From the cell containing the given text, extract its center point as [X, Y] coordinate. 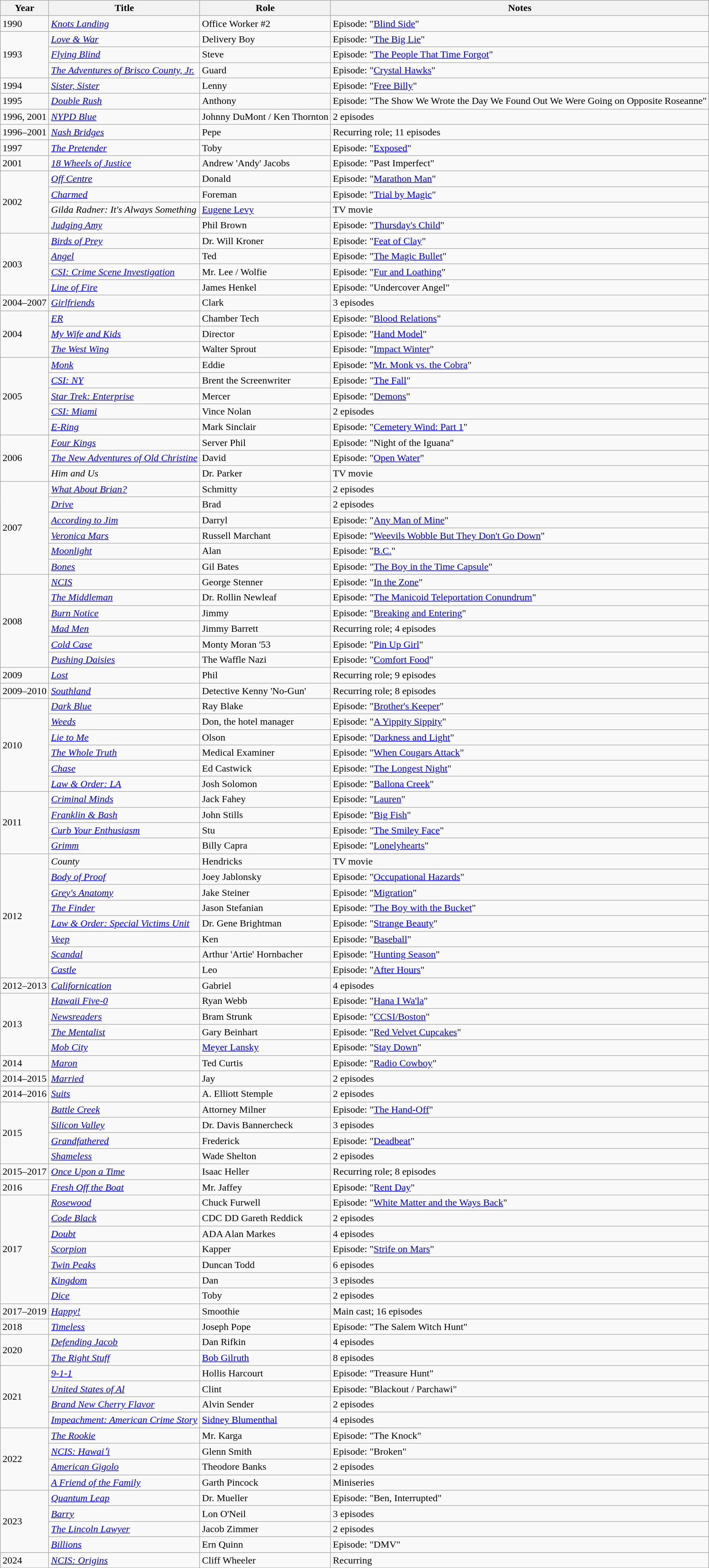
Duncan Todd [265, 1265]
2007 [24, 528]
Recurring [520, 1560]
Jimmy Barrett [265, 629]
Grey's Anatomy [124, 892]
Episode: "Strife on Mars" [520, 1249]
Grimm [124, 846]
Law & Order: Special Victims Unit [124, 923]
Detective Kenny 'No-Gun' [265, 691]
Married [124, 1078]
Episode: "Undercover Angel" [520, 287]
Glenn Smith [265, 1451]
Veep [124, 939]
Ted Curtis [265, 1063]
Dan [265, 1280]
Episode: "A Yippity Sippity" [520, 722]
Veronica Mars [124, 536]
Weeds [124, 722]
Burn Notice [124, 613]
Miniseries [520, 1482]
Episode: "Night of the Iguana" [520, 442]
Main cast; 16 episodes [520, 1311]
Episode: "In the Zone" [520, 582]
Angel [124, 256]
Dr. Davis Bannercheck [265, 1125]
American Gigolo [124, 1467]
Happy! [124, 1311]
Dr. Rollin Newleaf [265, 598]
According to Jim [124, 520]
2014–2015 [24, 1078]
Jake Steiner [265, 892]
Episode: "Marathon Man" [520, 179]
Dan Rifkin [265, 1342]
Eugene Levy [265, 210]
Episode: "Free Billy" [520, 86]
Joseph Pope [265, 1327]
A Friend of the Family [124, 1482]
Episode: "After Hours" [520, 970]
Episode: "B.C." [520, 551]
2002 [24, 202]
Walter Sprout [265, 349]
Chuck Furwell [265, 1203]
Episode: "Comfort Food" [520, 659]
Episode: "CCSI/Boston" [520, 1017]
2010 [24, 745]
Girlfriends [124, 303]
Title [124, 8]
CSI: Crime Scene Investigation [124, 272]
1994 [24, 86]
Monty Moran '53 [265, 644]
Gabriel [265, 986]
Him and Us [124, 474]
Ray Blake [265, 706]
2001 [24, 163]
Episode: "White Matter and the Ways Back" [520, 1203]
Episode: "Baseball" [520, 939]
The Rookie [124, 1435]
Director [265, 334]
Andrew 'Andy' Jacobs [265, 163]
Grandfathered [124, 1140]
Schmitty [265, 489]
Episode: "When Cougars Attack" [520, 753]
Episode: "Feat of Clay" [520, 241]
Double Rush [124, 101]
Episode: "The Fall" [520, 380]
Ern Quinn [265, 1544]
Episode: "Strange Beauty" [520, 923]
The Pretender [124, 148]
ADA Alan Markes [265, 1234]
Brad [265, 505]
Episode: "Blood Relations" [520, 318]
Episode: "The Hand-Off" [520, 1109]
2016 [24, 1187]
The Waffle Nazi [265, 659]
2004 [24, 334]
Shameless [124, 1156]
Barry [124, 1513]
2015 [24, 1133]
2017–2019 [24, 1311]
Hendricks [265, 861]
Recurring role; 9 episodes [520, 675]
Medical Examiner [265, 753]
9-1-1 [124, 1373]
Maron [124, 1063]
NYPD Blue [124, 117]
Episode: "The People That Time Forgot" [520, 55]
The Finder [124, 908]
Scorpion [124, 1249]
Episode: "The Boy with the Bucket" [520, 908]
Olson [265, 737]
Gilda Radner: It's Always Something [124, 210]
Dr. Gene Brightman [265, 923]
2009 [24, 675]
Mercer [265, 396]
Episode: "Ben, Interrupted" [520, 1498]
Mob City [124, 1048]
Drive [124, 505]
Episode: "Trial by Magic" [520, 194]
Cold Case [124, 644]
Alvin Sender [265, 1404]
Episode: "Treasure Hunt" [520, 1373]
Battle Creek [124, 1109]
Law & Order: LA [124, 784]
Ed Castwick [265, 768]
2018 [24, 1327]
Brand New Cherry Flavor [124, 1404]
Eddie [265, 365]
Rosewood [124, 1203]
Charmed [124, 194]
Lie to Me [124, 737]
Year [24, 8]
2023 [24, 1521]
Flying Blind [124, 55]
Fresh Off the Boat [124, 1187]
Lenny [265, 86]
8 episodes [520, 1358]
Episode: "Hunting Season" [520, 955]
Vince Nolan [265, 411]
Sister, Sister [124, 86]
The New Adventures of Old Christine [124, 458]
Episode: "Big Fish" [520, 815]
Garth Pincock [265, 1482]
Suits [124, 1094]
Recurring role; 4 episodes [520, 629]
Episode: "Blackout / Parchawi" [520, 1389]
2020 [24, 1350]
Recurring role; 11 episodes [520, 132]
Episode: "Migration" [520, 892]
Monk [124, 365]
Timeless [124, 1327]
Kapper [265, 1249]
Stu [265, 830]
2012–2013 [24, 986]
Dark Blue [124, 706]
Episode: "Crystal Hawks" [520, 70]
2012 [24, 915]
1997 [24, 148]
Jack Fahey [265, 799]
2004–2007 [24, 303]
Doubt [124, 1234]
1996–2001 [24, 132]
2021 [24, 1396]
Office Worker #2 [265, 24]
Once Upon a Time [124, 1171]
Defending Jacob [124, 1342]
The Lincoln Lawyer [124, 1529]
United States of Al [124, 1389]
Episode: "The Smiley Face" [520, 830]
Episode: "The Big Lie" [520, 39]
Episode: "Deadbeat" [520, 1140]
Episode: "Thursday's Child" [520, 225]
1990 [24, 24]
Episode: "Occupational Hazards" [520, 877]
Mark Sinclair [265, 427]
ER [124, 318]
1995 [24, 101]
James Henkel [265, 287]
Jay [265, 1078]
Lon O'Neil [265, 1513]
Episode: "DMV" [520, 1544]
Episode: "The Knock" [520, 1435]
Sidney Blumenthal [265, 1420]
Nash Bridges [124, 132]
Ken [265, 939]
John Stills [265, 815]
CSI: NY [124, 380]
Episode: "Impact Winter" [520, 349]
Ted [265, 256]
Code Black [124, 1218]
Episode: "The Salem Witch Hunt" [520, 1327]
Phil [265, 675]
Darryl [265, 520]
What About Brian? [124, 489]
Knots Landing [124, 24]
2011 [24, 823]
Southland [124, 691]
Alan [265, 551]
Clark [265, 303]
Episode: "The Magic Bullet" [520, 256]
Episode: "Brother's Keeper" [520, 706]
My Wife and Kids [124, 334]
Donald [265, 179]
Episode: "Stay Down" [520, 1048]
Franklin & Bash [124, 815]
Server Phil [265, 442]
2017 [24, 1249]
Episode: "Hana I Wa'la" [520, 1001]
Episode: "Blind Side" [520, 24]
Jason Stefanian [265, 908]
1993 [24, 55]
Leo [265, 970]
Dr. Will Kroner [265, 241]
Notes [520, 8]
Episode: "Weevils Wobble But They Don't Go Down" [520, 536]
Smoothie [265, 1311]
Brent the Screenwriter [265, 380]
Episode: "Any Man of Mine" [520, 520]
Episode: "Past Imperfect" [520, 163]
Delivery Boy [265, 39]
Bones [124, 567]
County [124, 861]
Quantum Leap [124, 1498]
Phil Brown [265, 225]
The Whole Truth [124, 753]
Dr. Mueller [265, 1498]
Mr. Lee / Wolfie [265, 272]
Kingdom [124, 1280]
Clint [265, 1389]
Dice [124, 1296]
2009–2010 [24, 691]
Twin Peaks [124, 1265]
Californication [124, 986]
Impeachment: American Crime Story [124, 1420]
Steve [265, 55]
Episode: "Ballona Creek" [520, 784]
Episode: "Demons" [520, 396]
Line of Fire [124, 287]
NCIS: Hawaiʻi [124, 1451]
2024 [24, 1560]
E-Ring [124, 427]
Bram Strunk [265, 1017]
A. Elliott Stemple [265, 1094]
Episode: "Lauren" [520, 799]
Attorney Milner [265, 1109]
Episode: "Open Water" [520, 458]
Newsreaders [124, 1017]
Episode: "The Manicoid Teleportation Conundrum" [520, 598]
Pepe [265, 132]
2006 [24, 458]
Episode: "Cemetery Wind: Part 1" [520, 427]
Episode: "Lonelyhearts" [520, 846]
Mr. Karga [265, 1435]
2022 [24, 1459]
Frederick [265, 1140]
Episode: "Red Velvet Cupcakes" [520, 1032]
Dr. Parker [265, 474]
Body of Proof [124, 877]
Guard [265, 70]
Episode: "Darkness and Light" [520, 737]
Joey Jablonsky [265, 877]
The Mentalist [124, 1032]
Criminal Minds [124, 799]
Isaac Heller [265, 1171]
The Middleman [124, 598]
Silicon Valley [124, 1125]
Don, the hotel manager [265, 722]
Castle [124, 970]
Episode: "Fur and Loathing" [520, 272]
Chase [124, 768]
Bob Gilruth [265, 1358]
Moonlight [124, 551]
Mr. Jaffey [265, 1187]
2014–2016 [24, 1094]
David [265, 458]
Episode: "The Show We Wrote the Day We Found Out We Were Going on Opposite Roseanne" [520, 101]
Episode: "Pin Up Girl" [520, 644]
Hawaii Five-0 [124, 1001]
Russell Marchant [265, 536]
2014 [24, 1063]
Gil Bates [265, 567]
Off Centre [124, 179]
Judging Amy [124, 225]
George Stenner [265, 582]
Four Kings [124, 442]
The West Wing [124, 349]
18 Wheels of Justice [124, 163]
Cliff Wheeler [265, 1560]
Role [265, 8]
Anthony [265, 101]
Episode: "Radio Cowboy" [520, 1063]
The Right Stuff [124, 1358]
Mad Men [124, 629]
Episode: "Hand Model" [520, 334]
Lost [124, 675]
Episode: "The Longest Night" [520, 768]
Star Trek: Enterprise [124, 396]
Birds of Prey [124, 241]
The Adventures of Brisco County, Jr. [124, 70]
Pushing Daisies [124, 659]
CDC DD Gareth Reddick [265, 1218]
Josh Solomon [265, 784]
Arthur 'Artie' Hornbacher [265, 955]
Billy Capra [265, 846]
1996, 2001 [24, 117]
Curb Your Enthusiasm [124, 830]
NCIS [124, 582]
2013 [24, 1024]
Foreman [265, 194]
Meyer Lansky [265, 1048]
2008 [24, 621]
Johnny DuMont / Ken Thornton [265, 117]
Scandal [124, 955]
6 episodes [520, 1265]
Episode: "Broken" [520, 1451]
2003 [24, 264]
Billions [124, 1544]
Jacob Zimmer [265, 1529]
Episode: "Rent Day" [520, 1187]
Love & War [124, 39]
Theodore Banks [265, 1467]
2015–2017 [24, 1171]
Episode: "Exposed" [520, 148]
2005 [24, 396]
Episode: "Breaking and Entering" [520, 613]
Episode: "The Boy in the Time Capsule" [520, 567]
Wade Shelton [265, 1156]
Hollis Harcourt [265, 1373]
Chamber Tech [265, 318]
Gary Beinhart [265, 1032]
Ryan Webb [265, 1001]
Jimmy [265, 613]
Episode: "Mr. Monk vs. the Cobra" [520, 365]
NCIS: Origins [124, 1560]
CSI: Miami [124, 411]
